Extract the (x, y) coordinate from the center of the cell holding the provided text.  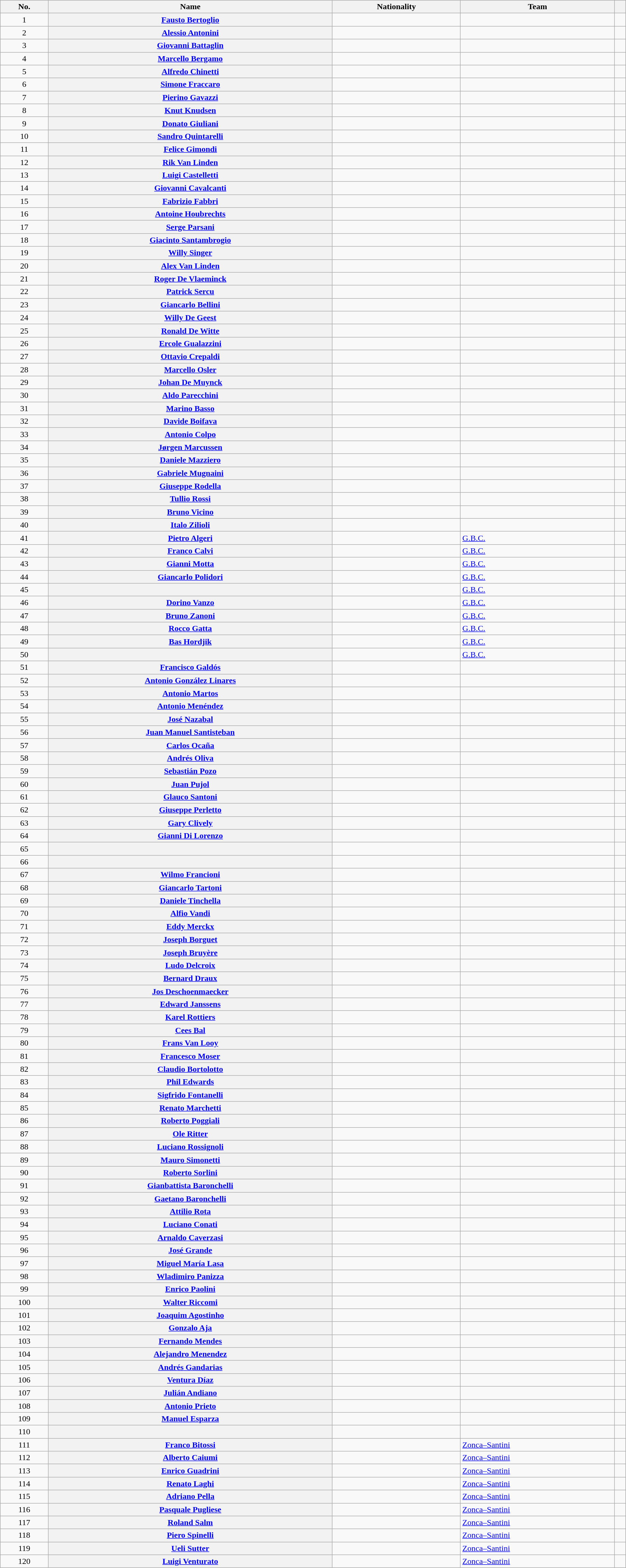
18 (25, 240)
109 (25, 1419)
47 (25, 616)
41 (25, 538)
82 (25, 1069)
Felice Gimondi (191, 149)
64 (25, 836)
26 (25, 343)
Andrés Gandarias (191, 1367)
José Grande (191, 1250)
94 (25, 1225)
106 (25, 1380)
Miguel María Lasa (191, 1263)
Bruno Vicino (191, 512)
53 (25, 693)
95 (25, 1238)
73 (25, 952)
120 (25, 1561)
11 (25, 149)
Joseph Bruyère (191, 952)
Ercole Gualazzini (191, 343)
90 (25, 1173)
Luigi Castelletti (191, 175)
85 (25, 1108)
12 (25, 162)
Ventura Díaz (191, 1380)
Fabrizio Fabbri (191, 201)
76 (25, 991)
58 (25, 758)
Giacinto Santambrogio (191, 240)
Jos Deschoenmaecker (191, 991)
Luciano Rossignoli (191, 1147)
29 (25, 383)
Frans Van Looy (191, 1043)
Ole Ritter (191, 1134)
Manuel Esparza (191, 1419)
Serge Parsani (191, 227)
66 (25, 862)
Walter Riccomi (191, 1302)
83 (25, 1082)
Giuseppe Rodella (191, 486)
20 (25, 266)
Marcello Osler (191, 369)
Johan De Muynck (191, 383)
68 (25, 888)
Tullio Rossi (191, 499)
36 (25, 473)
15 (25, 201)
Francesco Moser (191, 1056)
Giovanni Cavalcanti (191, 188)
Franco Calvi (191, 551)
Antonio Colpo (191, 434)
Donato Giuliani (191, 123)
84 (25, 1095)
118 (25, 1535)
17 (25, 227)
28 (25, 369)
72 (25, 939)
3 (25, 46)
91 (25, 1185)
46 (25, 603)
Gonzalo Aja (191, 1328)
63 (25, 823)
113 (25, 1471)
10 (25, 136)
16 (25, 214)
Adriano Pella (191, 1497)
108 (25, 1406)
Giancarlo Polidori (191, 577)
100 (25, 1302)
Joaquim Agostinho (191, 1315)
Sebastián Pozo (191, 771)
9 (25, 123)
Pietro Algeri (191, 538)
88 (25, 1147)
Glauco Santoni (191, 797)
77 (25, 1004)
112 (25, 1458)
119 (25, 1548)
Knut Knudsen (191, 110)
4 (25, 59)
Willy De Geest (191, 318)
Alfredo Chinetti (191, 71)
54 (25, 706)
21 (25, 279)
Antoine Houbrechts (191, 214)
97 (25, 1263)
93 (25, 1212)
48 (25, 629)
Roberto Sorlini (191, 1173)
No. (25, 7)
Enrico Guadrini (191, 1471)
Enrico Paolini (191, 1289)
Simone Fraccaro (191, 84)
25 (25, 330)
Fausto Bertoglio (191, 20)
Cees Bal (191, 1030)
Sigfrido Fontanelli (191, 1095)
24 (25, 318)
79 (25, 1030)
Renato Marchetti (191, 1108)
98 (25, 1276)
80 (25, 1043)
Dorino Vanzo (191, 603)
102 (25, 1328)
Wilmo Francioni (191, 875)
Antonio Martos (191, 693)
33 (25, 434)
55 (25, 719)
Roberto Poggiali (191, 1121)
49 (25, 642)
101 (25, 1315)
Juan Manuel Santisteban (191, 732)
Sandro Quintarelli (191, 136)
Ludo Delcroix (191, 965)
81 (25, 1056)
6 (25, 84)
52 (25, 680)
Eddy Merckx (191, 926)
35 (25, 460)
111 (25, 1445)
Daniele Mazziero (191, 460)
Juan Pujol (191, 784)
Daniele Tinchella (191, 901)
50 (25, 654)
96 (25, 1250)
Pasquale Pugliese (191, 1509)
56 (25, 732)
Bruno Zanoni (191, 616)
75 (25, 978)
99 (25, 1289)
42 (25, 551)
Luigi Venturato (191, 1561)
22 (25, 292)
5 (25, 71)
Marcello Bergamo (191, 59)
Luciano Conati (191, 1225)
Fernando Mendes (191, 1341)
Julián Andiano (191, 1393)
Nationality (396, 7)
Ueli Sutter (191, 1548)
Gianni Di Lorenzo (191, 836)
31 (25, 408)
Jørgen Marcussen (191, 447)
Giovanni Battaglin (191, 46)
61 (25, 797)
78 (25, 1017)
117 (25, 1522)
Ottavio Crepaldi (191, 356)
92 (25, 1198)
34 (25, 447)
Francisco Galdós (191, 667)
57 (25, 745)
69 (25, 901)
45 (25, 590)
José Nazabal (191, 719)
115 (25, 1497)
Roger De Vlaeminck (191, 279)
Carlos Ocaña (191, 745)
1 (25, 20)
67 (25, 875)
Antonio González Linares (191, 680)
37 (25, 486)
Giuseppe Perletto (191, 810)
62 (25, 810)
2 (25, 33)
32 (25, 421)
Davide Boifava (191, 421)
Pierino Gavazzi (191, 97)
Attilio Rota (191, 1212)
60 (25, 784)
71 (25, 926)
116 (25, 1509)
38 (25, 499)
8 (25, 110)
Giancarlo Bellini (191, 305)
87 (25, 1134)
86 (25, 1121)
Antonio Menéndez (191, 706)
Roland Salm (191, 1522)
Alessio Antonini (191, 33)
Rocco Gatta (191, 629)
Alejandro Menendez (191, 1354)
Gianbattista Baronchelli (191, 1185)
Alberto Caiumi (191, 1458)
59 (25, 771)
27 (25, 356)
107 (25, 1393)
Bernard Draux (191, 978)
Giancarlo Tartoni (191, 888)
Ronald De Witte (191, 330)
39 (25, 512)
Antonio Prieto (191, 1406)
13 (25, 175)
74 (25, 965)
Marino Basso (191, 408)
Piero Spinelli (191, 1535)
Team (537, 7)
105 (25, 1367)
Gaetano Baronchelli (191, 1198)
Arnaldo Caverzasi (191, 1238)
Joseph Borguet (191, 939)
23 (25, 305)
30 (25, 395)
Alex Van Linden (191, 266)
Karel Rottiers (191, 1017)
Willy Singer (191, 253)
103 (25, 1341)
Edward Janssens (191, 1004)
Gabriele Mugnaini (191, 473)
7 (25, 97)
89 (25, 1160)
70 (25, 914)
Rik Van Linden (191, 162)
44 (25, 577)
19 (25, 253)
Italo Zilioli (191, 525)
Andrés Oliva (191, 758)
Gianni Motta (191, 564)
110 (25, 1432)
40 (25, 525)
Claudio Bortolotto (191, 1069)
Mauro Simonetti (191, 1160)
Renato Laghi (191, 1484)
Wladimiro Panizza (191, 1276)
14 (25, 188)
Aldo Parecchini (191, 395)
Patrick Sercu (191, 292)
51 (25, 667)
114 (25, 1484)
43 (25, 564)
Gary Clively (191, 823)
Bas Hordjik (191, 642)
Phil Edwards (191, 1082)
Name (191, 7)
104 (25, 1354)
65 (25, 849)
Franco Bitossi (191, 1445)
Alfio Vandi (191, 914)
